Extract the [X, Y] coordinate from the center of the cell holding the provided text.  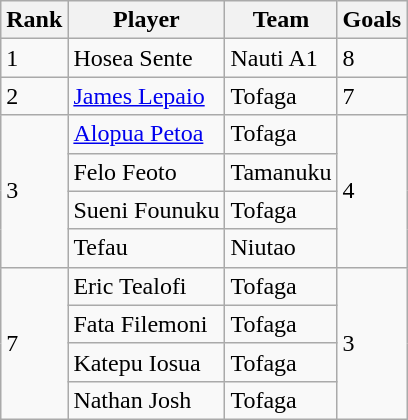
Alopua Petoa [146, 134]
2 [34, 96]
Felo Feoto [146, 172]
Nathan Josh [146, 400]
Goals [372, 20]
8 [372, 58]
Tefau [146, 248]
Tamanuku [281, 172]
Hosea Sente [146, 58]
Player [146, 20]
James Lepaio [146, 96]
1 [34, 58]
Rank [34, 20]
Team [281, 20]
Eric Tealofi [146, 286]
Niutao [281, 248]
Katepu Iosua [146, 362]
Fata Filemoni [146, 324]
Nauti A1 [281, 58]
Sueni Founuku [146, 210]
4 [372, 191]
